Detect which cell encompasses the target text, then output its (x, y) center coordinate. 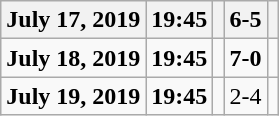
7-0 (246, 58)
July 17, 2019 (74, 20)
July 18, 2019 (74, 58)
July 19, 2019 (74, 96)
2-4 (246, 96)
6-5 (246, 20)
